Locate the cell with the specified text and output its [X, Y] center coordinate. 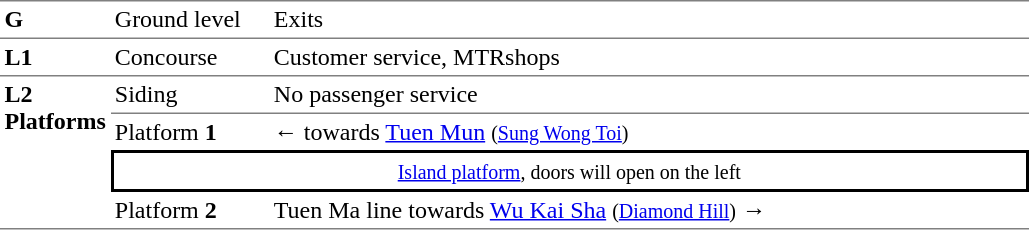
Platform 1 [190, 132]
← towards Tuen Mun (Sung Wong Toi) [648, 132]
L1 [55, 58]
Exits [648, 20]
Island platform, doors will open on the left [569, 171]
G [55, 20]
No passenger service [648, 95]
Concourse [190, 58]
Siding [190, 95]
Tuen Ma line towards Wu Kai Sha (Diamond Hill) → [648, 211]
Platform 2 [190, 211]
L2Platforms [55, 152]
Ground level [190, 20]
Customer service, MTRshops [648, 58]
